Return the (X, Y) coordinate for the center point of the cell that contains the specified text.  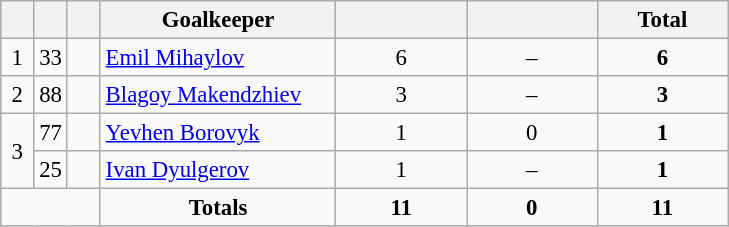
Emil Mihaylov (218, 58)
33 (50, 58)
Goalkeeper (218, 20)
77 (50, 133)
Yevhen Borovyk (218, 133)
Total (662, 20)
Blagoy Makendzhiev (218, 95)
25 (50, 170)
88 (50, 95)
Ivan Dyulgerov (218, 170)
Totals (218, 208)
2 (18, 95)
